Find where the given text appears and provide that cell's center as (x, y) coordinate. 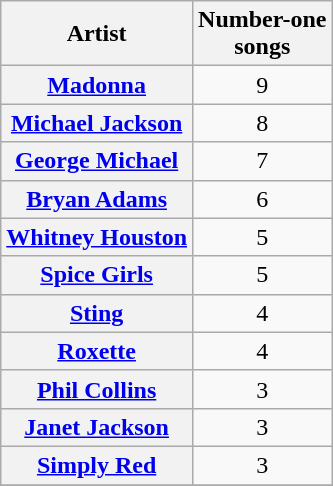
Spice Girls (97, 275)
8 (263, 123)
George Michael (97, 161)
Number-onesongs (263, 34)
6 (263, 199)
Phil Collins (97, 389)
7 (263, 161)
Bryan Adams (97, 199)
Artist (97, 34)
Simply Red (97, 465)
9 (263, 85)
Michael Jackson (97, 123)
Roxette (97, 351)
Janet Jackson (97, 427)
Whitney Houston (97, 237)
Madonna (97, 85)
Sting (97, 313)
